Return the (X, Y) coordinate for the center point of the cell that contains the specified text.  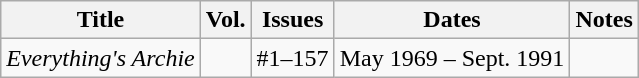
May 1969 – Sept. 1991 (452, 58)
Dates (452, 20)
#1–157 (292, 58)
Everything's Archie (100, 58)
Issues (292, 20)
Vol. (226, 20)
Notes (604, 20)
Title (100, 20)
